From the cell containing the given text, extract its center point as [x, y] coordinate. 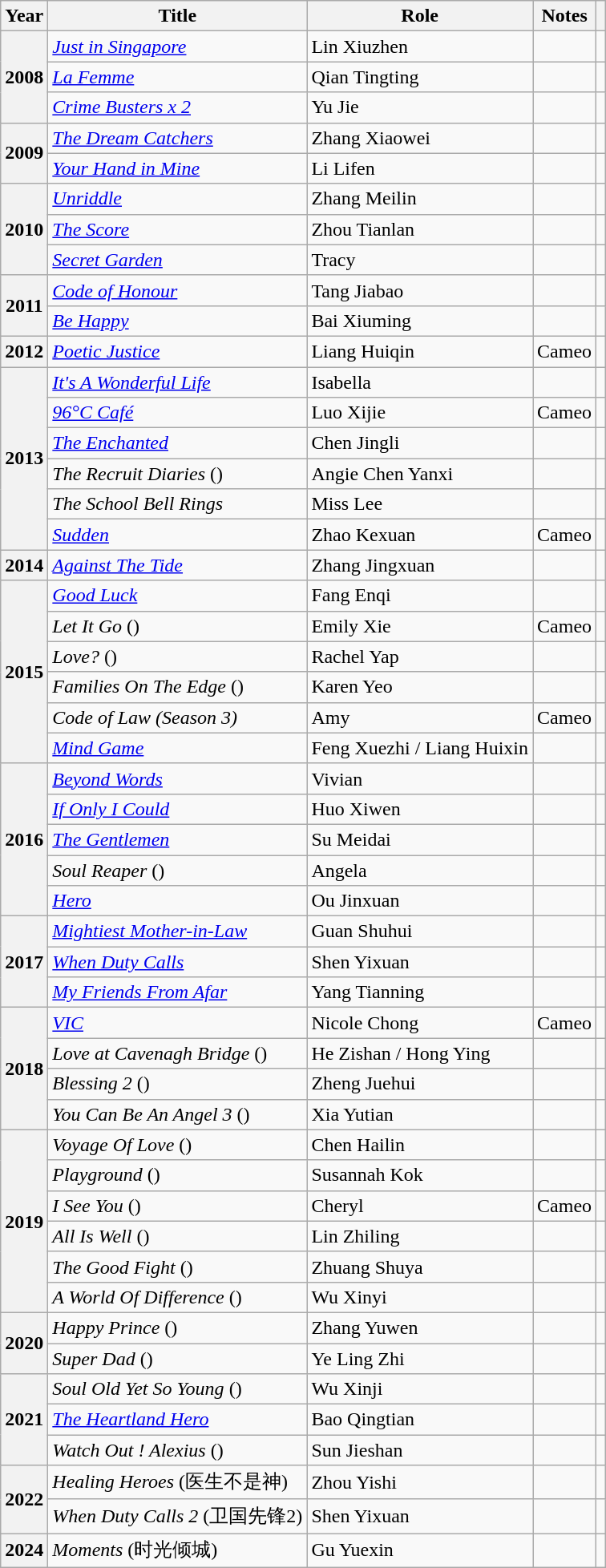
Zhao Kexuan [420, 535]
Liang Huiqin [420, 351]
Feng Xuezhi / Liang Huixin [420, 748]
Playground () [178, 1175]
2016 [24, 839]
If Only I Could [178, 809]
The Recruit Diaries () [178, 474]
Huo Xiwen [420, 809]
When Duty Calls [178, 962]
Code of Law (Season 3) [178, 717]
The Enchanted [178, 443]
Voyage Of Love () [178, 1145]
Year [24, 16]
Soul Reaper () [178, 870]
La Femme [178, 77]
Beyond Words [178, 778]
It's A Wonderful Life [178, 382]
Zhuang Shuya [420, 1267]
Cheryl [420, 1206]
Healing Heroes (医生不是神) [178, 1483]
2020 [24, 1343]
2013 [24, 459]
Xia Yutian [420, 1114]
Karen Yeo [420, 687]
Lin Zhiling [420, 1236]
Unriddle [178, 199]
2018 [24, 1069]
Ou Jinxuan [420, 901]
All Is Well () [178, 1236]
Bao Qingtian [420, 1420]
Happy Prince () [178, 1328]
Super Dad () [178, 1359]
Moments (时光倾城) [178, 1550]
Blessing 2 () [178, 1084]
Good Luck [178, 596]
The School Bell Rings [178, 504]
2021 [24, 1420]
Su Meidai [420, 839]
2017 [24, 962]
Chen Hailin [420, 1145]
2019 [24, 1221]
Be Happy [178, 321]
Chen Jingli [420, 443]
When Duty Calls 2 (卫国先锋2) [178, 1517]
Let It Go () [178, 626]
2008 [24, 77]
He Zishan / Hong Ying [420, 1053]
96°C Café [178, 413]
2010 [24, 229]
Li Lifen [420, 168]
Emily Xie [420, 626]
2015 [24, 672]
Zhang Yuwen [420, 1328]
Title [178, 16]
Zhang Meilin [420, 199]
Tracy [420, 260]
Zhang Jingxuan [420, 565]
Zheng Juehui [420, 1084]
Ye Ling Zhi [420, 1359]
Nicole Chong [420, 1023]
A World Of Difference () [178, 1297]
Hero [178, 901]
Against The Tide [178, 565]
Gu Yuexin [420, 1550]
Guan Shuhui [420, 932]
Mind Game [178, 748]
2014 [24, 565]
The Score [178, 229]
Your Hand in Mine [178, 168]
Sudden [178, 535]
Notes [564, 16]
Luo Xijie [420, 413]
Wu Xinyi [420, 1297]
Bai Xiuming [420, 321]
Wu Xinji [420, 1389]
The Gentlemen [178, 839]
VIC [178, 1023]
Isabella [420, 382]
Angie Chen Yanxi [420, 474]
The Dream Catchers [178, 138]
Secret Garden [178, 260]
Yang Tianning [420, 992]
Role [420, 16]
2024 [24, 1550]
2012 [24, 351]
Zhou Tianlan [420, 229]
Fang Enqi [420, 596]
Crime Busters x 2 [178, 107]
Yu Jie [420, 107]
The Heartland Hero [178, 1420]
2011 [24, 305]
Just in Singapore [178, 46]
Watch Out ! Alexius () [178, 1450]
Sun Jieshan [420, 1450]
Vivian [420, 778]
Love? () [178, 657]
Zhou Yishi [420, 1483]
2009 [24, 153]
Code of Honour [178, 290]
Soul Old Yet So Young () [178, 1389]
Angela [420, 870]
Zhang Xiaowei [420, 138]
The Good Fight () [178, 1267]
My Friends From Afar [178, 992]
Love at Cavenagh Bridge () [178, 1053]
Poetic Justice [178, 351]
Qian Tingting [420, 77]
Families On The Edge () [178, 687]
Miss Lee [420, 504]
Rachel Yap [420, 657]
I See You () [178, 1206]
Tang Jiabao [420, 290]
Mightiest Mother-in-Law [178, 932]
You Can Be An Angel 3 () [178, 1114]
Lin Xiuzhen [420, 46]
Susannah Kok [420, 1175]
2022 [24, 1499]
Amy [420, 717]
